Identify which cell holds the provided text, then report its (X, Y) central coordinate. 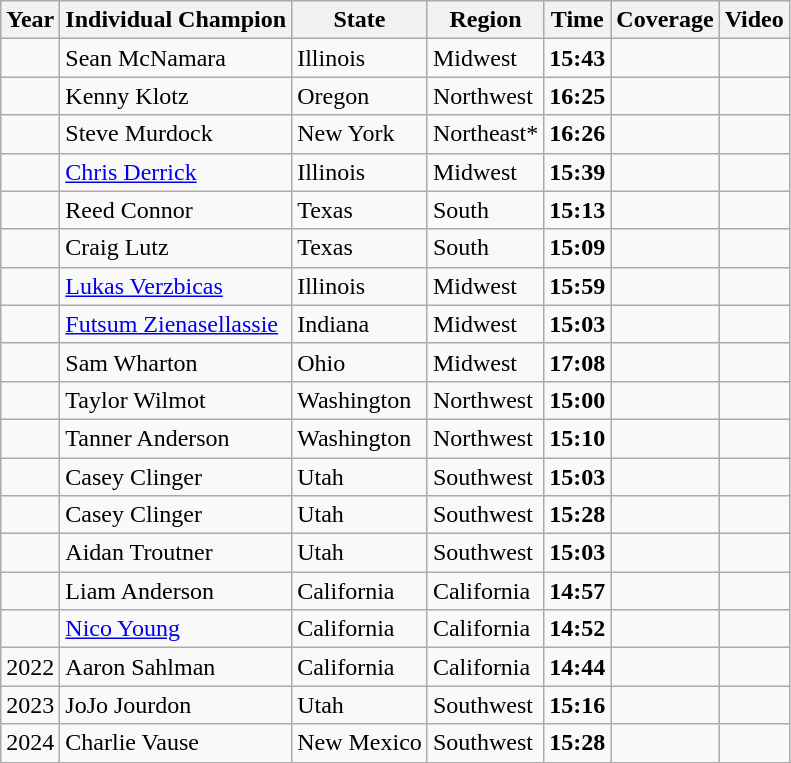
Lukas Verzbicas (176, 286)
Steve Murdock (176, 134)
Reed Connor (176, 210)
New York (360, 134)
Video (754, 20)
Year (30, 20)
15:16 (578, 705)
2023 (30, 705)
JoJo Jourdon (176, 705)
Individual Champion (176, 20)
15:00 (578, 400)
Taylor Wilmot (176, 400)
2022 (30, 667)
15:10 (578, 438)
Sam Wharton (176, 362)
Sean McNamara (176, 58)
Tanner Anderson (176, 438)
New Mexico (360, 743)
Aaron Sahlman (176, 667)
15:09 (578, 248)
15:39 (578, 172)
Charlie Vause (176, 743)
Indiana (360, 324)
17:08 (578, 362)
Kenny Klotz (176, 96)
Futsum Zienasellassie (176, 324)
Craig Lutz (176, 248)
Region (485, 20)
15:13 (578, 210)
Ohio (360, 362)
14:52 (578, 629)
14:57 (578, 591)
Northeast* (485, 134)
Oregon (360, 96)
16:25 (578, 96)
15:43 (578, 58)
Liam Anderson (176, 591)
Coverage (665, 20)
Aidan Troutner (176, 553)
16:26 (578, 134)
2024 (30, 743)
Time (578, 20)
14:44 (578, 667)
Nico Young (176, 629)
15:59 (578, 286)
State (360, 20)
Chris Derrick (176, 172)
